Scan for the cell matching the given text and deliver its (x, y) coordinate at center. 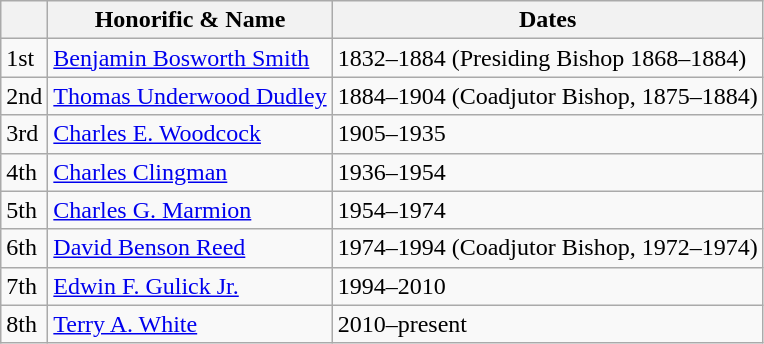
1832–1884 (Presiding Bishop 1868–1884) (548, 58)
5th (24, 210)
1954–1974 (548, 210)
1st (24, 58)
Charles Clingman (190, 172)
David Benson Reed (190, 248)
Charles E. Woodcock (190, 134)
1974–1994 (Coadjutor Bishop, 1972–1974) (548, 248)
Benjamin Bosworth Smith (190, 58)
1994–2010 (548, 286)
6th (24, 248)
2nd (24, 96)
Honorific & Name (190, 20)
3rd (24, 134)
4th (24, 172)
1905–1935 (548, 134)
Terry A. White (190, 324)
8th (24, 324)
Edwin F. Gulick Jr. (190, 286)
1884–1904 (Coadjutor Bishop, 1875–1884) (548, 96)
7th (24, 286)
2010–present (548, 324)
Dates (548, 20)
1936–1954 (548, 172)
Charles G. Marmion (190, 210)
Thomas Underwood Dudley (190, 96)
